Provide the [x, y] coordinate of the cell's center where the given text is located.  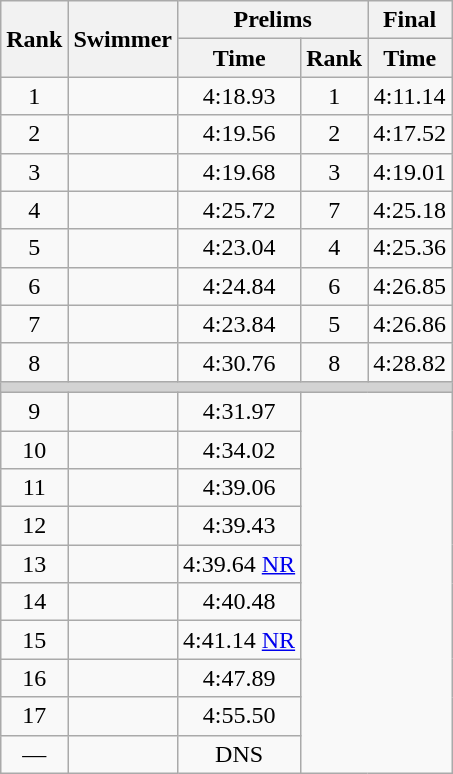
4:28.82 [410, 362]
4:25.72 [240, 210]
DNS [240, 754]
4:18.93 [240, 96]
4:31.97 [240, 411]
4:30.76 [240, 362]
4:26.86 [410, 324]
10 [34, 449]
4:25.18 [410, 210]
9 [34, 411]
14 [34, 602]
4:19.01 [410, 172]
11 [34, 488]
4:25.36 [410, 248]
4:47.89 [240, 678]
4:40.48 [240, 602]
4:26.85 [410, 286]
17 [34, 716]
4:23.84 [240, 324]
4:39.64 NR [240, 564]
4:23.04 [240, 248]
13 [34, 564]
4:19.56 [240, 134]
4:34.02 [240, 449]
Final [410, 20]
Swimmer [123, 39]
4:19.68 [240, 172]
4:11.14 [410, 96]
4:17.52 [410, 134]
4:39.06 [240, 488]
— [34, 754]
4:24.84 [240, 286]
15 [34, 640]
Prelims [273, 20]
4:55.50 [240, 716]
16 [34, 678]
4:41.14 NR [240, 640]
12 [34, 526]
4:39.43 [240, 526]
